Determine the (X, Y) coordinate at the center of the cell enclosing the given text.  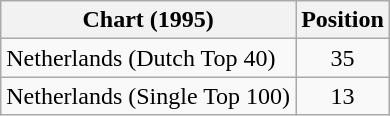
13 (343, 96)
Chart (1995) (148, 20)
35 (343, 58)
Netherlands (Single Top 100) (148, 96)
Position (343, 20)
Netherlands (Dutch Top 40) (148, 58)
